From the cell containing the given text, extract its center point as [x, y] coordinate. 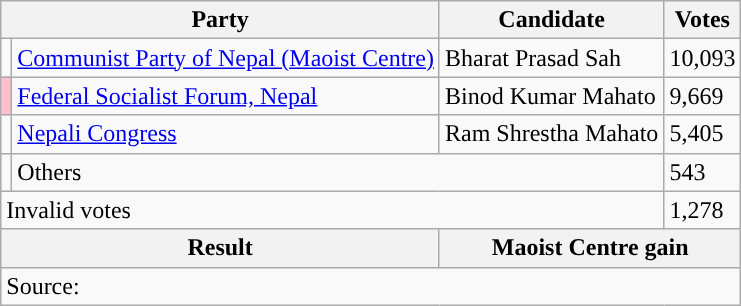
Maoist Centre gain [590, 248]
Result [220, 248]
10,093 [702, 58]
Others [338, 172]
1,278 [702, 210]
Candidate [551, 20]
Communist Party of Nepal (Maoist Centre) [226, 58]
Federal Socialist Forum, Nepal [226, 96]
Votes [702, 20]
Source: [371, 286]
Party [220, 20]
Nepali Congress [226, 134]
Binod Kumar Mahato [551, 96]
9,669 [702, 96]
Ram Shrestha Mahato [551, 134]
Bharat Prasad Sah [551, 58]
543 [702, 172]
Invalid votes [332, 210]
5,405 [702, 134]
